From the cell containing the given text, extract its center point as [X, Y] coordinate. 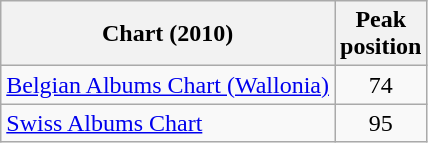
Swiss Albums Chart [168, 123]
Chart (2010) [168, 34]
74 [380, 85]
Peakposition [380, 34]
95 [380, 123]
Belgian Albums Chart (Wallonia) [168, 85]
